Return [x, y] of the center of cell containing provided text 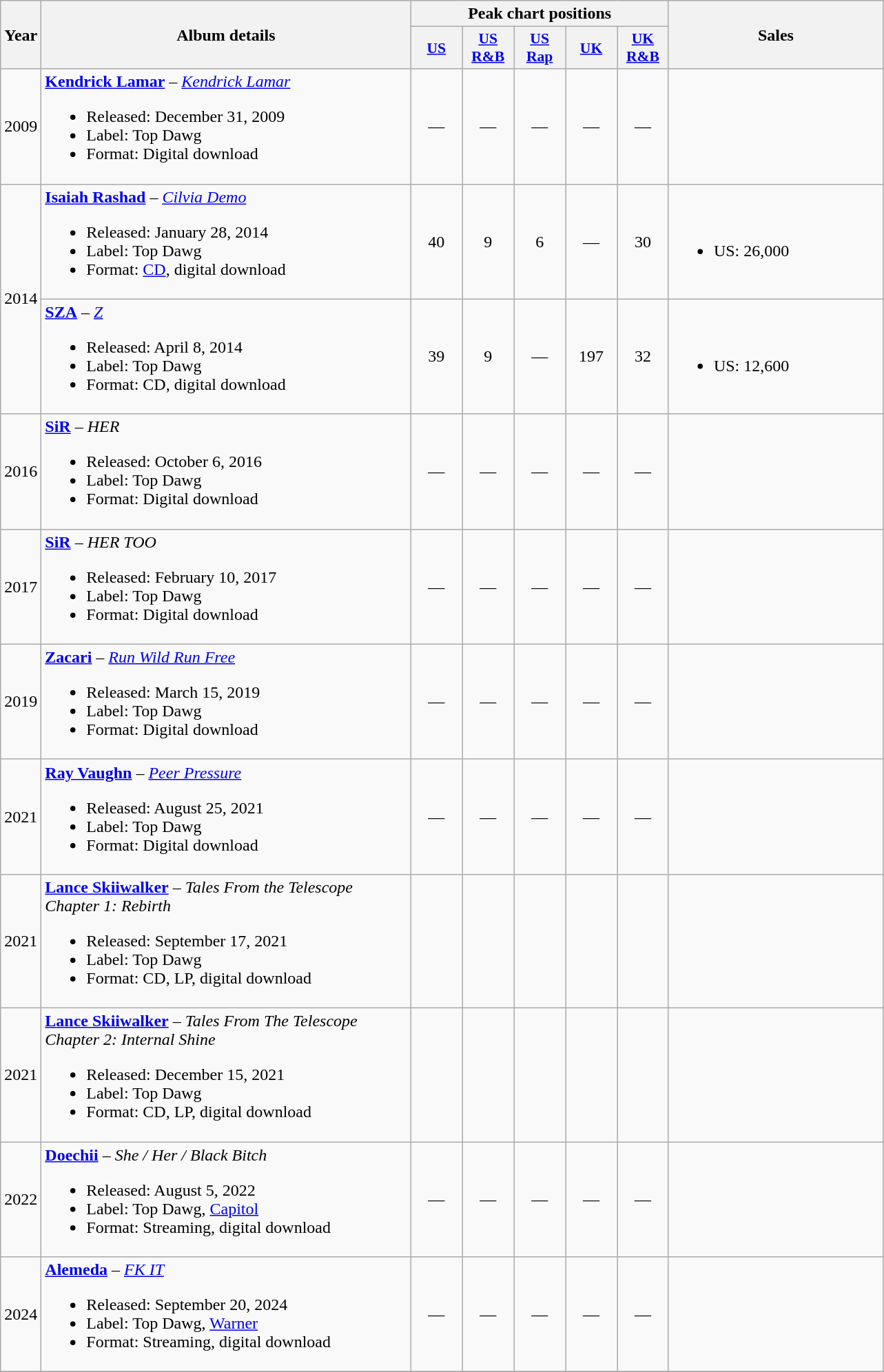
US [437, 48]
2019 [21, 701]
SZA – ZReleased: April 8, 2014Label: Top DawgFormat: CD, digital download [226, 357]
Kendrick Lamar – Kendrick LamarReleased: December 31, 2009Label: Top DawgFormat: Digital download [226, 127]
2022 [21, 1200]
2014 [21, 299]
Isaiah Rashad – Cilvia DemoReleased: January 28, 2014Label: Top DawgFormat: CD, digital download [226, 241]
UK [591, 48]
197 [591, 357]
2024 [21, 1314]
US Rap [540, 48]
Album details [226, 34]
Lance Skiiwalker – Tales From the Telescope Chapter 1: RebirthReleased: September 17, 2021Label: Top DawgFormat: CD, LP, digital download [226, 941]
Lance Skiiwalker – Tales From The Telescope Chapter 2: Internal ShineReleased: December 15, 2021Label: Top DawgFormat: CD, LP, digital download [226, 1074]
US: 26,000 [776, 241]
Alemeda – FK ITReleased: September 20, 2024Label: Top Dawg, WarnerFormat: Streaming, digital download [226, 1314]
Ray Vaughn – Peer PressureReleased: August 25, 2021Label: Top DawgFormat: Digital download [226, 817]
40 [437, 241]
Peak chart positions [540, 14]
SiR – HER TOOReleased: February 10, 2017Label: Top DawgFormat: Digital download [226, 587]
UK R&B [644, 48]
Sales [776, 34]
US: 12,600 [776, 357]
Doechii – She / Her / Black BitchReleased: August 5, 2022Label: Top Dawg, CapitolFormat: Streaming, digital download [226, 1200]
32 [644, 357]
Year [21, 34]
6 [540, 241]
39 [437, 357]
2017 [21, 587]
2009 [21, 127]
US R&B [488, 48]
SiR – HERReleased: October 6, 2016Label: Top DawgFormat: Digital download [226, 471]
Zacari – Run Wild Run FreeReleased: March 15, 2019Label: Top DawgFormat: Digital download [226, 701]
30 [644, 241]
2016 [21, 471]
